Locate the cell with the specified text and output its (X, Y) center coordinate. 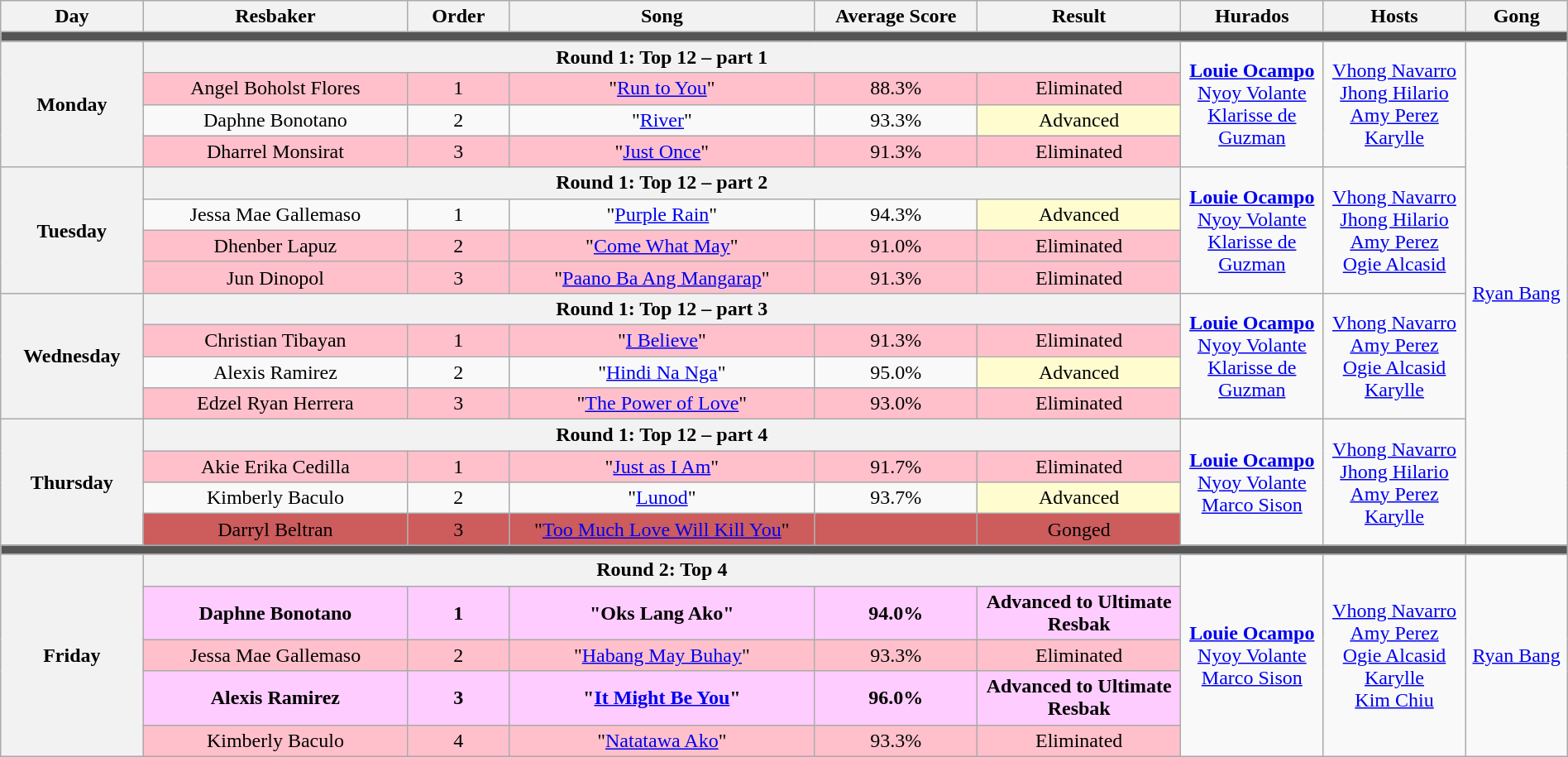
4 (458, 740)
Round 1: Top 12 – part 3 (662, 309)
"Hindi Na Nga" (662, 371)
"Just as I Am" (662, 467)
Edzel Ryan Herrera (275, 404)
93.7% (896, 498)
88.3% (896, 89)
"Lunod" (662, 498)
Angel Boholst Flores (275, 89)
Order (458, 17)
Hosts (1394, 17)
94.0% (896, 612)
Vhong NavarroJhong HilarioAmy PerezOgie Alcasid (1394, 230)
"The Power of Love" (662, 404)
Resbaker (275, 17)
"I Believe" (662, 340)
Dharrel Monsirat (275, 151)
Monday (72, 104)
Wednesday (72, 356)
"Run to You" (662, 89)
"Natatawa Ako" (662, 740)
Thursday (72, 482)
"Purple Rain" (662, 214)
"Too Much Love Will Kill You" (662, 529)
Result (1079, 17)
Darryl Beltran (275, 529)
Day (72, 17)
Christian Tibayan (275, 340)
94.3% (896, 214)
Round 1: Top 12 – part 1 (662, 57)
"River" (662, 120)
Dhenber Lapuz (275, 246)
"Oks Lang Ako" (662, 612)
Tuesday (72, 230)
Song (662, 17)
Vhong NavarroAmy PerezOgie AlcasidKarylle (1394, 356)
Friday (72, 655)
"Habang May Buhay" (662, 655)
91.0% (896, 246)
93.0% (896, 404)
"Just Once" (662, 151)
95.0% (896, 371)
"It Might Be You" (662, 698)
Round 1: Top 12 – part 2 (662, 183)
Hurados (1252, 17)
Average Score (896, 17)
"Paano Ba Ang Mangarap" (662, 277)
Jun Dinopol (275, 277)
Gong (1517, 17)
Round 2: Top 4 (662, 570)
91.7% (896, 467)
Vhong NavarroAmy PerezOgie AlcasidKarylleKim Chiu (1394, 655)
Round 1: Top 12 – part 4 (662, 435)
96.0% (896, 698)
"Come What May" (662, 246)
Gonged (1079, 529)
Akie Erika Cedilla (275, 467)
